For the text-containing cell, return its midpoint in [X, Y] coordinate format. 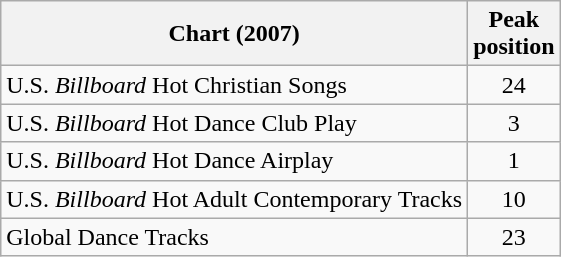
Global Dance Tracks [234, 237]
3 [514, 123]
23 [514, 237]
Chart (2007) [234, 34]
24 [514, 85]
U.S. Billboard Hot Adult Contemporary Tracks [234, 199]
10 [514, 199]
U.S. Billboard Hot Dance Club Play [234, 123]
Peakposition [514, 34]
1 [514, 161]
U.S. Billboard Hot Christian Songs [234, 85]
U.S. Billboard Hot Dance Airplay [234, 161]
